Output the (x, y) coordinate of the center of the cell containing the given text.  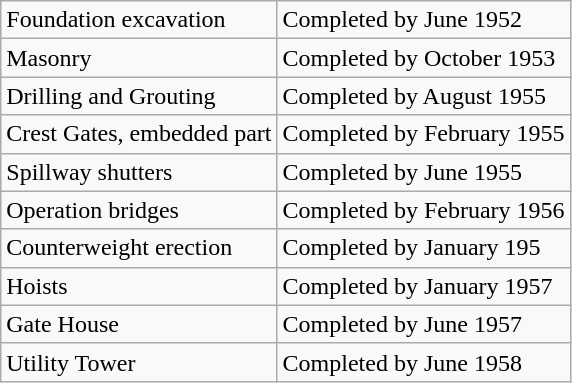
Utility Tower (139, 362)
Completed by October 1953 (424, 58)
Operation bridges (139, 210)
Hoists (139, 286)
Completed by June 1958 (424, 362)
Gate House (139, 324)
Crest Gates, embedded part (139, 134)
Completed by June 1952 (424, 20)
Completed by January 1957 (424, 286)
Drilling and Grouting (139, 96)
Completed by June 1957 (424, 324)
Spillway shutters (139, 172)
Counterweight erection (139, 248)
Masonry (139, 58)
Completed by February 1956 (424, 210)
Completed by February 1955 (424, 134)
Completed by June 1955 (424, 172)
Completed by January 195 (424, 248)
Foundation excavation (139, 20)
Completed by August 1955 (424, 96)
